Search for the cell housing the specified text and yield its [X, Y] center coordinate. 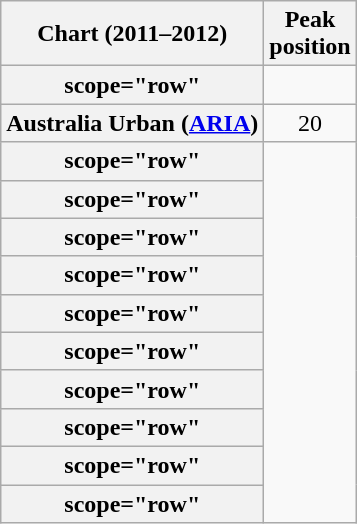
Australia Urban (ARIA) [132, 123]
Peakposition [310, 34]
20 [310, 123]
Chart (2011–2012) [132, 34]
